Scan for the cell matching the given text and deliver its (X, Y) coordinate at center. 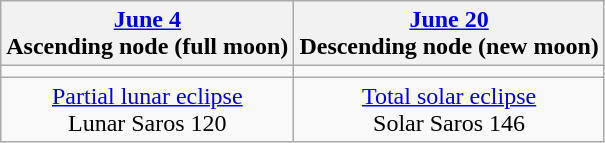
June 4Ascending node (full moon) (148, 34)
Total solar eclipseSolar Saros 146 (449, 110)
Partial lunar eclipseLunar Saros 120 (148, 110)
June 20Descending node (new moon) (449, 34)
